Locate the cell with the specified text and output its [x, y] center coordinate. 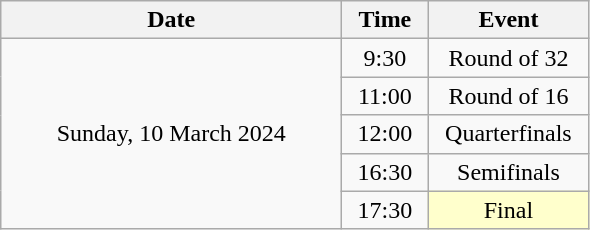
Quarterfinals [508, 134]
11:00 [385, 96]
Round of 16 [508, 96]
Time [385, 20]
Event [508, 20]
Round of 32 [508, 58]
16:30 [385, 172]
Semifinals [508, 172]
17:30 [385, 210]
Date [172, 20]
12:00 [385, 134]
9:30 [385, 58]
Sunday, 10 March 2024 [172, 134]
Final [508, 210]
